Return [x, y] of the center of cell containing provided text 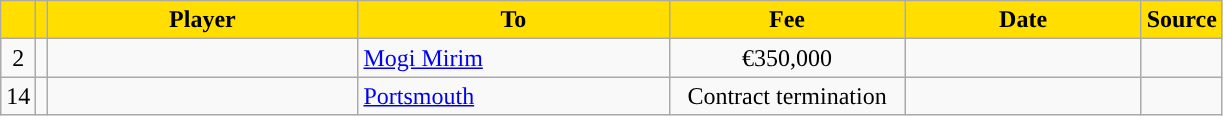
Mogi Mirim [514, 58]
Fee [787, 20]
14 [18, 96]
Source [1182, 20]
€350,000 [787, 58]
2 [18, 58]
Player [202, 20]
Date [1023, 20]
To [514, 20]
Contract termination [787, 96]
Portsmouth [514, 96]
